Provide the [x, y] coordinate of the cell's center where the given text is located.  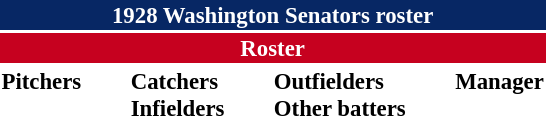
1928 Washington Senators roster [272, 15]
Roster [272, 48]
